Extract the [x, y] coordinate from the center of the cell holding the provided text.  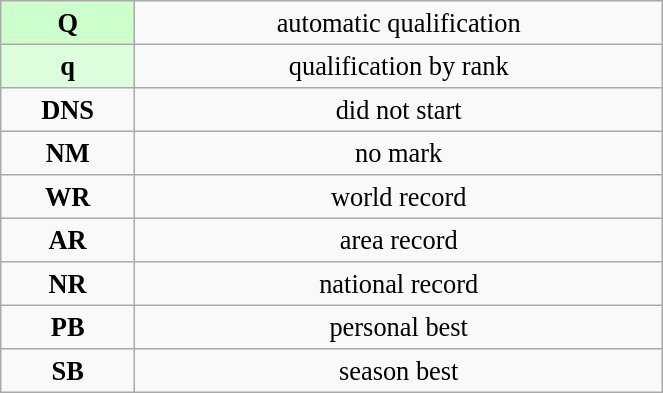
no mark [399, 153]
national record [399, 284]
q [68, 66]
PB [68, 327]
DNS [68, 109]
automatic qualification [399, 22]
AR [68, 240]
season best [399, 371]
area record [399, 240]
WR [68, 197]
personal best [399, 327]
world record [399, 197]
qualification by rank [399, 66]
did not start [399, 109]
NM [68, 153]
SB [68, 371]
NR [68, 284]
Q [68, 22]
